Return [x, y] of the center of cell containing provided text 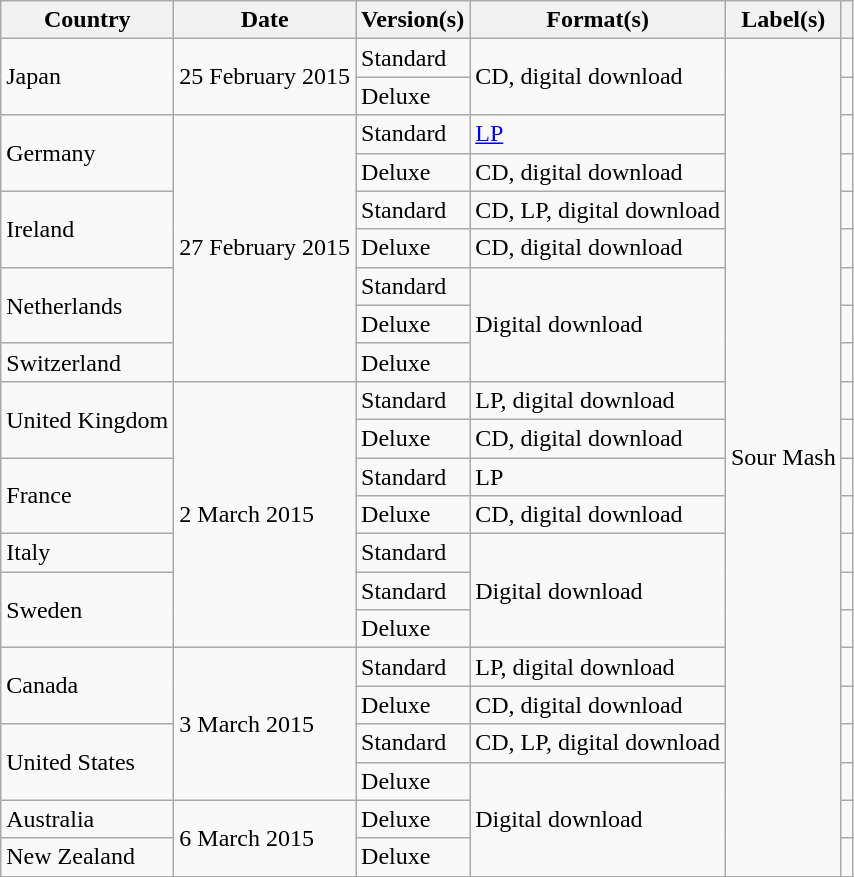
Switzerland [88, 362]
Format(s) [598, 20]
Ireland [88, 229]
Label(s) [783, 20]
Australia [88, 819]
6 March 2015 [265, 838]
Sweden [88, 610]
Date [265, 20]
3 March 2015 [265, 724]
Sour Mash [783, 458]
Italy [88, 553]
Country [88, 20]
Canada [88, 686]
New Zealand [88, 857]
United States [88, 762]
2 March 2015 [265, 514]
Germany [88, 153]
Version(s) [413, 20]
United Kingdom [88, 419]
Netherlands [88, 305]
27 February 2015 [265, 248]
France [88, 496]
Japan [88, 77]
25 February 2015 [265, 77]
